For the text-containing cell, return its midpoint in (X, Y) coordinate format. 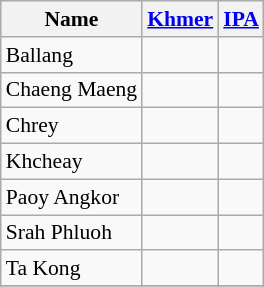
Chaeng Maeng (72, 90)
Khcheay (72, 162)
Khmer (180, 19)
Name (72, 19)
Ballang (72, 55)
Paoy Angkor (72, 197)
Chrey (72, 126)
Ta Kong (72, 269)
Srah Phluoh (72, 233)
IPA (241, 19)
